Return [X, Y] of the center of cell containing provided text 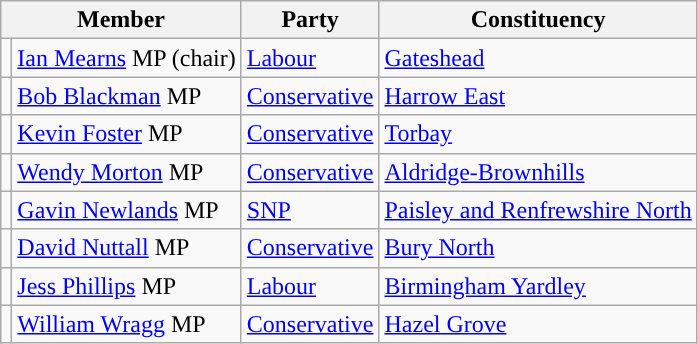
Ian Mearns MP (chair) [126, 58]
Harrow East [538, 96]
Kevin Foster MP [126, 134]
Constituency [538, 20]
SNP [310, 210]
Member [122, 20]
Party [310, 20]
Aldridge-Brownhills [538, 172]
Torbay [538, 134]
Wendy Morton MP [126, 172]
Paisley and Renfrewshire North [538, 210]
Bury North [538, 248]
William Wragg MP [126, 324]
Hazel Grove [538, 324]
Gavin Newlands MP [126, 210]
Birmingham Yardley [538, 286]
David Nuttall MP [126, 248]
Jess Phillips MP [126, 286]
Gateshead [538, 58]
Bob Blackman MP [126, 96]
